Locate the cell with the specified text and output its [X, Y] center coordinate. 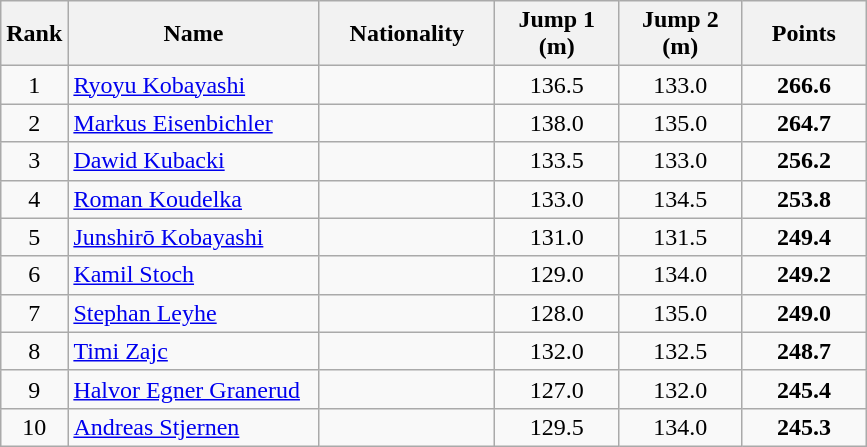
3 [34, 161]
129.0 [557, 275]
129.5 [557, 427]
Kamil Stoch [194, 275]
249.0 [804, 313]
Jump 2 (m) [681, 34]
Dawid Kubacki [194, 161]
Jump 1 (m) [557, 34]
4 [34, 199]
248.7 [804, 351]
132.5 [681, 351]
133.5 [557, 161]
Name [194, 34]
249.4 [804, 237]
131.0 [557, 237]
Markus Eisenbichler [194, 123]
1 [34, 85]
264.7 [804, 123]
Ryoyu Kobayashi [194, 85]
138.0 [557, 123]
127.0 [557, 389]
Junshirō Kobayashi [194, 237]
6 [34, 275]
245.4 [804, 389]
249.2 [804, 275]
7 [34, 313]
2 [34, 123]
256.2 [804, 161]
9 [34, 389]
Andreas Stjernen [194, 427]
136.5 [557, 85]
253.8 [804, 199]
Points [804, 34]
Nationality [407, 34]
10 [34, 427]
245.3 [804, 427]
128.0 [557, 313]
5 [34, 237]
8 [34, 351]
134.5 [681, 199]
131.5 [681, 237]
Stephan Leyhe [194, 313]
Halvor Egner Granerud [194, 389]
266.6 [804, 85]
Roman Koudelka [194, 199]
Timi Zajc [194, 351]
Rank [34, 34]
